Find where the given text appears and provide that cell's center as (x, y) coordinate. 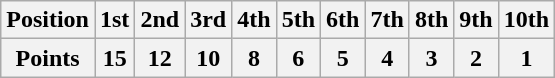
2 (476, 58)
3 (431, 58)
5 (343, 58)
12 (160, 58)
10th (526, 20)
8th (431, 20)
5th (298, 20)
7th (387, 20)
10 (208, 58)
4th (254, 20)
4 (387, 58)
Points (48, 58)
1 (526, 58)
1st (114, 20)
15 (114, 58)
6th (343, 20)
9th (476, 20)
Position (48, 20)
8 (254, 58)
3rd (208, 20)
6 (298, 58)
2nd (160, 20)
